Return the [x, y] coordinate for the center point of the cell that contains the specified text.  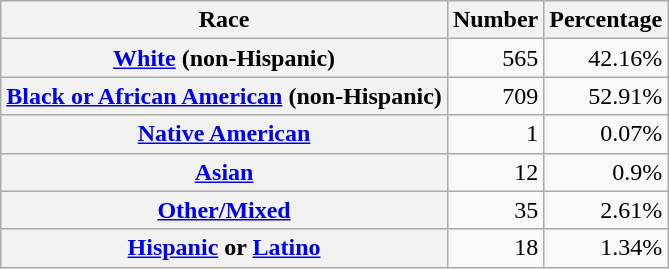
Hispanic or Latino [224, 248]
18 [495, 248]
Other/Mixed [224, 210]
Black or African American (non-Hispanic) [224, 96]
Number [495, 20]
0.07% [606, 134]
12 [495, 172]
Native American [224, 134]
0.9% [606, 172]
Asian [224, 172]
White (non-Hispanic) [224, 58]
2.61% [606, 210]
Race [224, 20]
42.16% [606, 58]
565 [495, 58]
709 [495, 96]
Percentage [606, 20]
52.91% [606, 96]
1.34% [606, 248]
35 [495, 210]
1 [495, 134]
